Determine the [X, Y] coordinate at the center of the cell enclosing the given text.  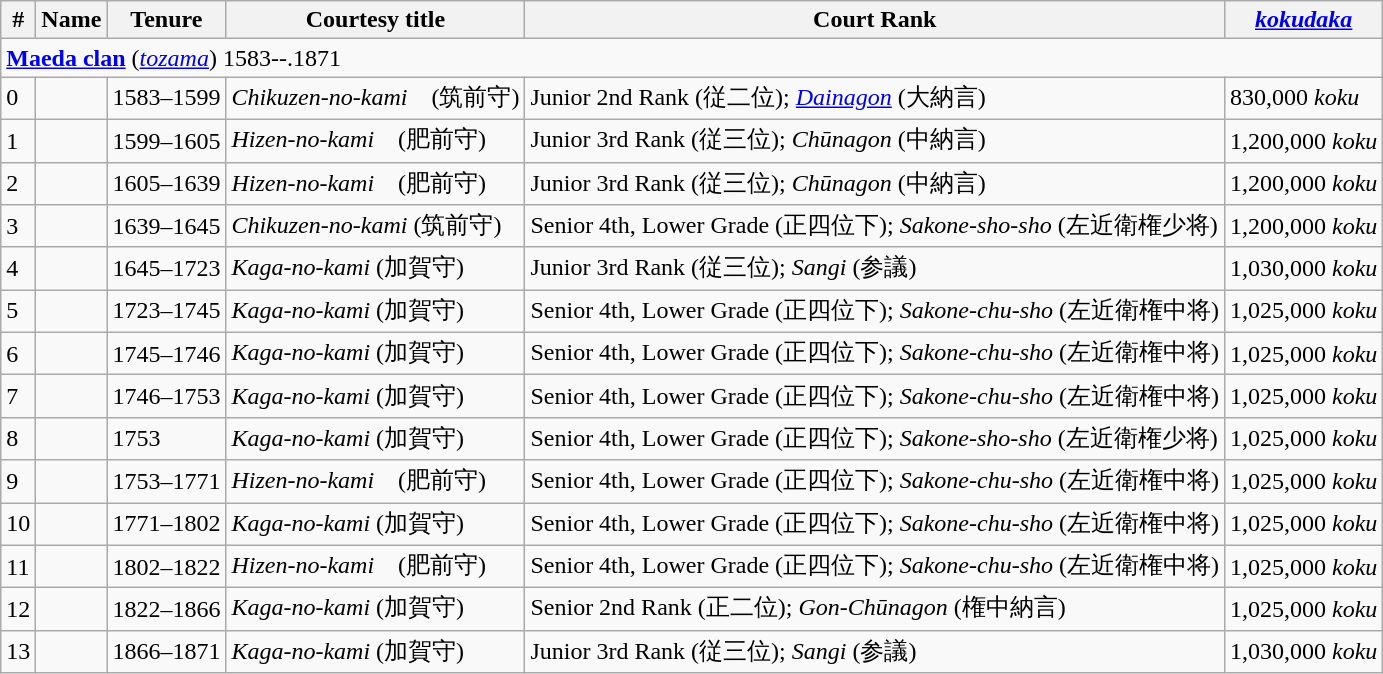
# [18, 20]
Senior 2nd Rank (正二位); Gon-Chūnagon (権中納言) [875, 610]
1645–1723 [166, 268]
4 [18, 268]
11 [18, 566]
830,000 koku [1304, 98]
9 [18, 482]
1 [18, 140]
1605–1639 [166, 184]
kokudaka [1304, 20]
1753 [166, 438]
1802–1822 [166, 566]
8 [18, 438]
7 [18, 396]
1746–1753 [166, 396]
1745–1746 [166, 354]
1639–1645 [166, 226]
Tenure [166, 20]
3 [18, 226]
Maeda clan (tozama) 1583--.1871 [692, 58]
12 [18, 610]
1583–1599 [166, 98]
6 [18, 354]
2 [18, 184]
1599–1605 [166, 140]
0 [18, 98]
1753–1771 [166, 482]
13 [18, 652]
Court Rank [875, 20]
Name [72, 20]
1822–1866 [166, 610]
Junior 2nd Rank (従二位); Dainagon (大納言) [875, 98]
1866–1871 [166, 652]
10 [18, 524]
1723–1745 [166, 312]
1771–1802 [166, 524]
Courtesy title [376, 20]
5 [18, 312]
